From the cell containing the given text, extract its center point as (X, Y) coordinate. 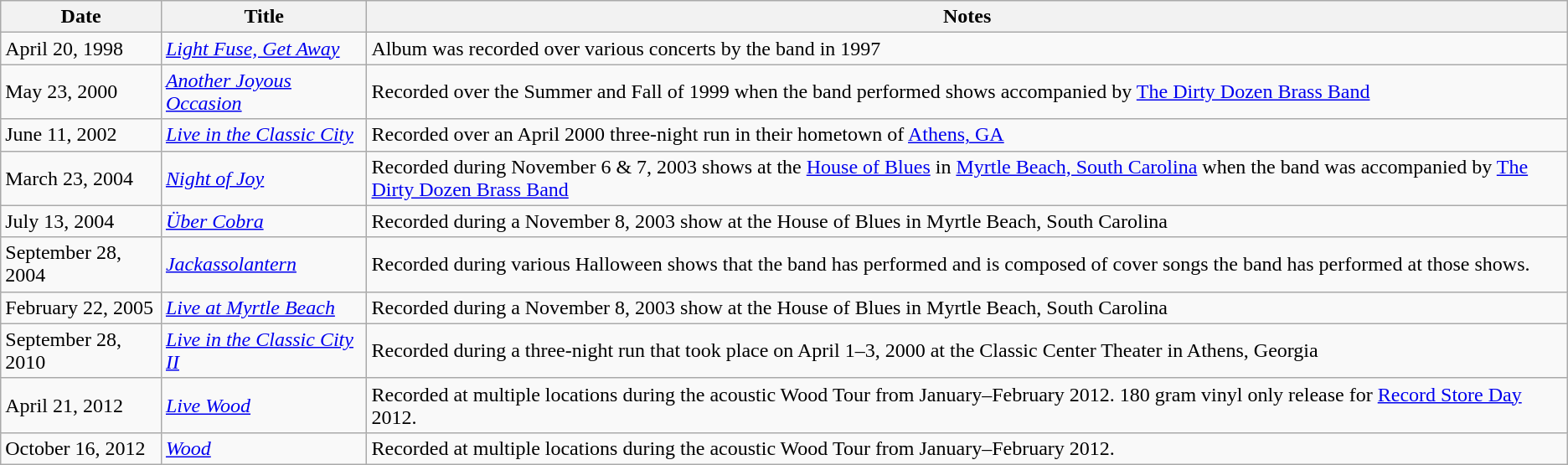
Recorded over an April 2000 three-night run in their hometown of Athens, GA (967, 135)
March 23, 2004 (81, 178)
Live in the Classic City (264, 135)
Live at Myrtle Beach (264, 307)
Recorded during a three-night run that took place on April 1–3, 2000 at the Classic Center Theater in Athens, Georgia (967, 350)
Light Fuse, Get Away (264, 49)
Title (264, 17)
Recorded during various Halloween shows that the band has performed and is composed of cover songs the band has performed at those shows. (967, 265)
Live Wood (264, 406)
Recorded at multiple locations during the acoustic Wood Tour from January–February 2012. 180 gram vinyl only release for Record Store Day 2012. (967, 406)
Wood (264, 448)
May 23, 2000 (81, 92)
April 21, 2012 (81, 406)
Jackassolantern (264, 265)
Über Cobra (264, 221)
Notes (967, 17)
Recorded over the Summer and Fall of 1999 when the band performed shows accompanied by The Dirty Dozen Brass Band (967, 92)
Another Joyous Occasion (264, 92)
February 22, 2005 (81, 307)
October 16, 2012 (81, 448)
Album was recorded over various concerts by the band in 1997 (967, 49)
June 11, 2002 (81, 135)
Recorded at multiple locations during the acoustic Wood Tour from January–February 2012. (967, 448)
April 20, 1998 (81, 49)
September 28, 2004 (81, 265)
July 13, 2004 (81, 221)
Date (81, 17)
September 28, 2010 (81, 350)
Live in the Classic City II (264, 350)
Night of Joy (264, 178)
